Provide the (x, y) coordinate of the cell's center where the given text is located.  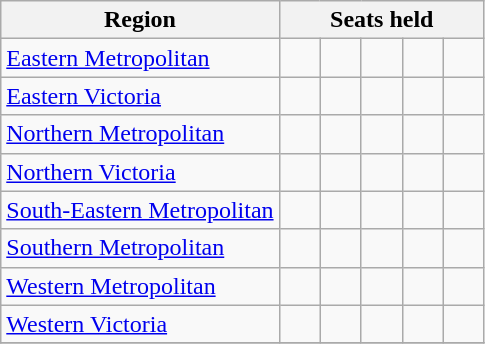
South-Eastern Metropolitan (140, 210)
Eastern Victoria (140, 96)
Eastern Metropolitan (140, 58)
Seats held (382, 20)
Northern Metropolitan (140, 134)
Region (140, 20)
Southern Metropolitan (140, 248)
Western Metropolitan (140, 286)
Northern Victoria (140, 172)
Western Victoria (140, 324)
